Search for the cell housing the specified text and yield its [x, y] center coordinate. 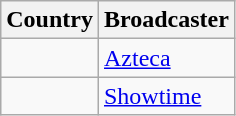
Country [50, 20]
Broadcaster [166, 20]
Azteca [166, 58]
Showtime [166, 96]
